Search for the cell housing the specified text and yield its [X, Y] center coordinate. 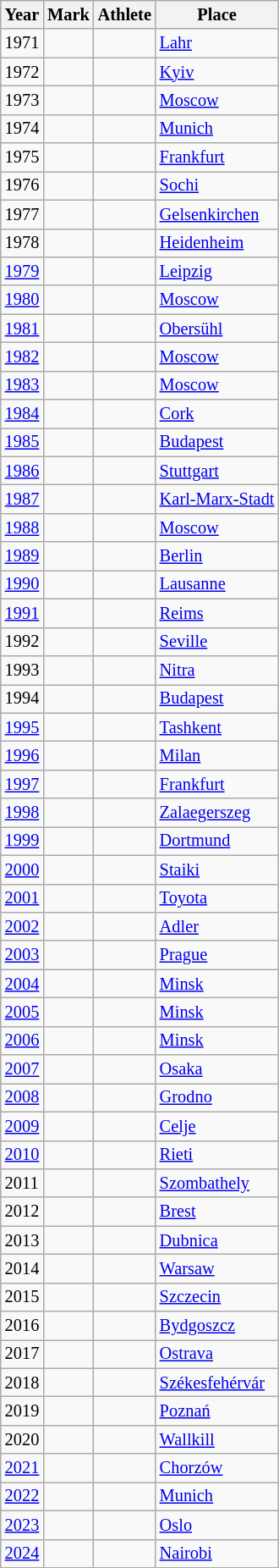
2019 [22, 1411]
Lausanne [217, 584]
1999 [22, 841]
Gelsenkirchen [217, 214]
1987 [22, 499]
Nitra [217, 670]
2022 [22, 1496]
Seville [217, 642]
Athlete [125, 14]
1975 [22, 157]
1995 [22, 727]
Toyota [217, 898]
Poznań [217, 1411]
2017 [22, 1354]
Reims [217, 613]
Leipzig [217, 271]
Sochi [217, 185]
2010 [22, 1155]
Mark [68, 14]
Heidenheim [217, 243]
Osaka [217, 1069]
Stuttgart [217, 471]
1978 [22, 243]
Wallkill [217, 1439]
2004 [22, 984]
2000 [22, 870]
1974 [22, 129]
2001 [22, 898]
1991 [22, 613]
Kyiv [217, 72]
Cork [217, 414]
2020 [22, 1439]
2007 [22, 1069]
Warsaw [217, 1268]
Szczecin [217, 1297]
1984 [22, 414]
1993 [22, 670]
Rieti [217, 1155]
2012 [22, 1212]
Tashkent [217, 727]
2021 [22, 1468]
Prague [217, 955]
1988 [22, 527]
2008 [22, 1097]
Berlin [217, 556]
1986 [22, 471]
1980 [22, 300]
2006 [22, 1041]
1977 [22, 214]
Place [217, 14]
1982 [22, 356]
Zalaegerszeg [217, 813]
2023 [22, 1525]
Milan [217, 755]
Dortmund [217, 841]
Chorzów [217, 1468]
Dubnica [217, 1240]
2011 [22, 1183]
1990 [22, 584]
1981 [22, 329]
1979 [22, 271]
1972 [22, 72]
2018 [22, 1383]
2014 [22, 1268]
1997 [22, 784]
2005 [22, 1012]
Oslo [217, 1525]
Ostrava [217, 1354]
Bydgoszcz [217, 1326]
1983 [22, 385]
Staiki [217, 870]
Adler [217, 926]
Nairobi [217, 1554]
Lahr [217, 43]
2013 [22, 1240]
1976 [22, 185]
2015 [22, 1297]
2009 [22, 1126]
Grodno [217, 1097]
Székesfehérvár [217, 1383]
2002 [22, 926]
Year [22, 14]
Obersühl [217, 329]
1973 [22, 100]
1992 [22, 642]
1996 [22, 755]
Celje [217, 1126]
1998 [22, 813]
2003 [22, 955]
1989 [22, 556]
Brest [217, 1212]
1994 [22, 698]
2024 [22, 1554]
Karl-Marx-Stadt [217, 499]
1971 [22, 43]
Szombathely [217, 1183]
1985 [22, 442]
2016 [22, 1326]
